Return the [X, Y] coordinate for the center point of the cell that contains the specified text.  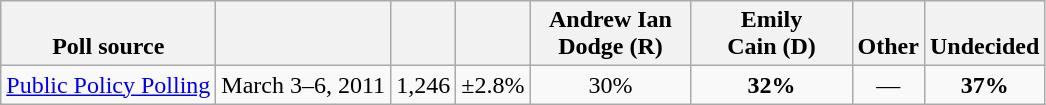
EmilyCain (D) [772, 34]
— [888, 85]
32% [772, 85]
±2.8% [493, 85]
1,246 [424, 85]
Other [888, 34]
Undecided [984, 34]
37% [984, 85]
Andrew IanDodge (R) [610, 34]
March 3–6, 2011 [304, 85]
30% [610, 85]
Poll source [108, 34]
Public Policy Polling [108, 85]
